Return the (X, Y) coordinate for the center point of the cell that contains the specified text.  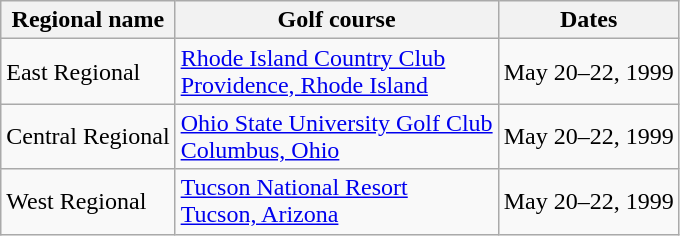
Tucson National ResortTucson, Arizona (336, 202)
Dates (588, 20)
Golf course (336, 20)
Rhode Island Country ClubProvidence, Rhode Island (336, 72)
Regional name (88, 20)
Ohio State University Golf ClubColumbus, Ohio (336, 136)
West Regional (88, 202)
East Regional (88, 72)
Central Regional (88, 136)
